Pinpoint the cell where the given text exists, returning its [x, y] midpoint coordinate. 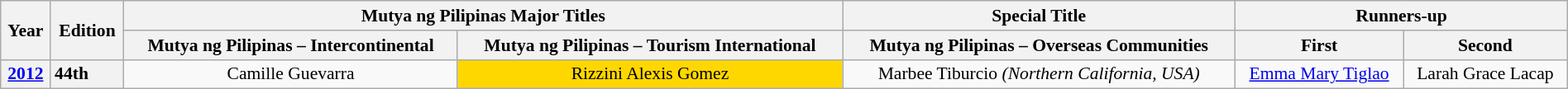
Mutya ng Pilipinas Major Titles [483, 16]
Runners-up [1402, 16]
Second [1485, 45]
Emma Mary Tiglao [1320, 74]
2012 [26, 74]
Camille Guevarra [291, 74]
Edition [88, 30]
Mutya ng Pilipinas – Overseas Communities [1039, 45]
Larah Grace Lacap [1485, 74]
First [1320, 45]
Rizzini Alexis Gomez [650, 74]
Mutya ng Pilipinas – Intercontinental [291, 45]
Marbee Tiburcio (Northern California, USA) [1039, 74]
Special Title [1039, 16]
44th [88, 74]
Year [26, 30]
Mutya ng Pilipinas – Tourism International [650, 45]
